Determine the [X, Y] coordinate at the center of the cell enclosing the given text.  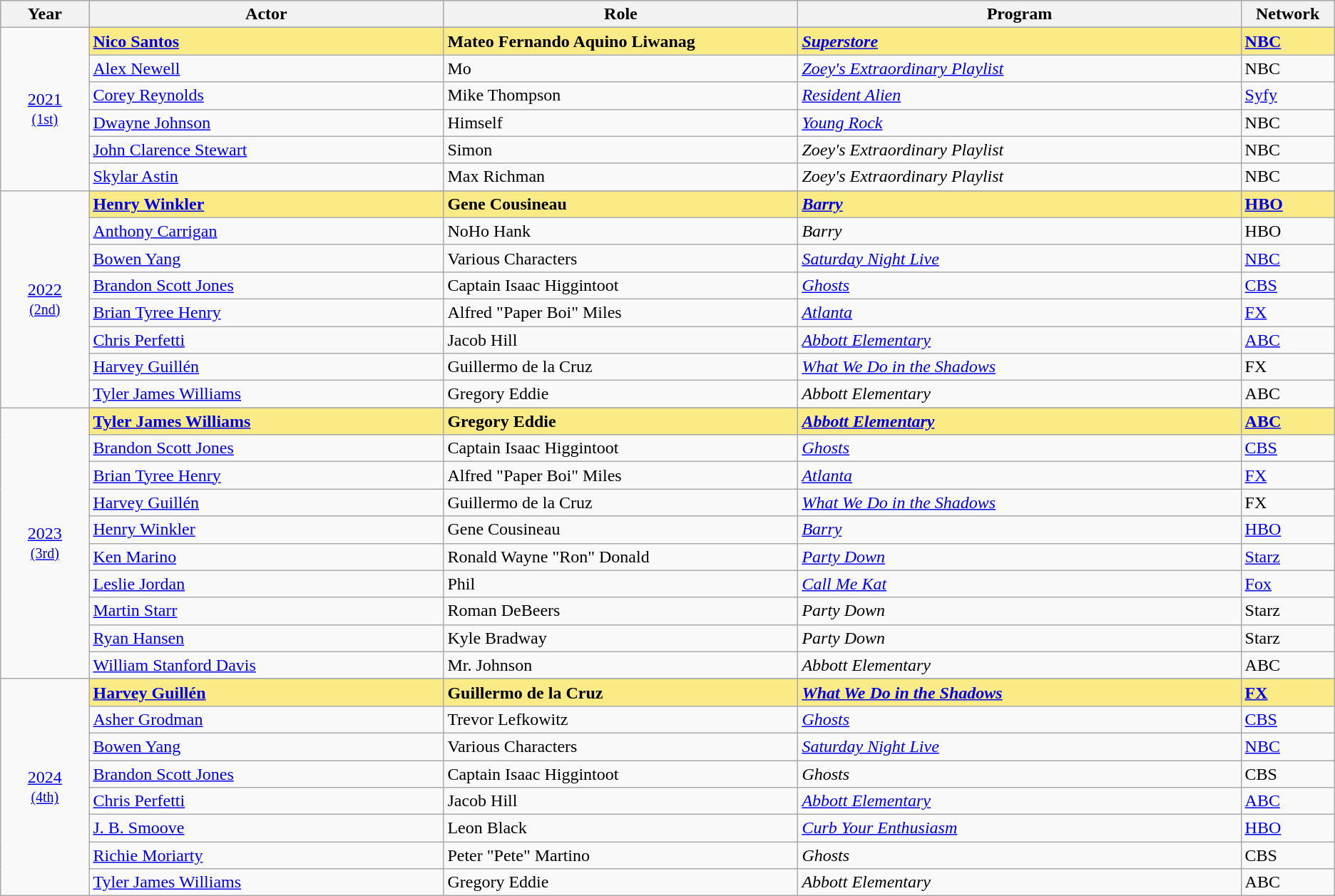
2021(1st) [45, 109]
Martin Starr [267, 611]
Curb Your Enthusiasm [1020, 828]
2022(2nd) [45, 299]
Nico Santos [267, 41]
Alex Newell [267, 68]
Resident Alien [1020, 96]
J. B. Smoove [267, 828]
Max Richman [620, 177]
Simon [620, 150]
Anthony Carrigan [267, 231]
Dwayne Johnson [267, 123]
Young Rock [1020, 123]
Actor [267, 14]
Trevor Lefkowitz [620, 719]
Leslie Jordan [267, 584]
Year [45, 14]
John Clarence Stewart [267, 150]
Himself [620, 123]
Role [620, 14]
Mateo Fernando Aquino Liwanag [620, 41]
Ken Marino [267, 557]
Ryan Hansen [267, 638]
Mr. Johnson [620, 665]
Peter "Pete" Martino [620, 855]
Syfy [1288, 96]
Network [1288, 14]
William Stanford Davis [267, 665]
2024(4th) [45, 787]
Asher Grodman [267, 719]
Corey Reynolds [267, 96]
Leon Black [620, 828]
2023(3rd) [45, 543]
Ronald Wayne "Ron" Donald [620, 557]
Program [1020, 14]
Mo [620, 68]
Superstore [1020, 41]
Roman DeBeers [620, 611]
Kyle Bradway [620, 638]
Richie Moriarty [267, 855]
Fox [1288, 584]
Mike Thompson [620, 96]
NoHo Hank [620, 231]
Call Me Kat [1020, 584]
Phil [620, 584]
Skylar Astin [267, 177]
